Return (x, y) of the center of cell containing provided text 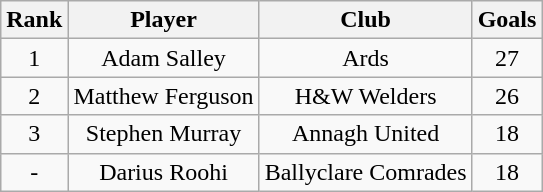
Club (366, 20)
Adam Salley (164, 58)
Annagh United (366, 134)
Goals (507, 20)
26 (507, 96)
H&W Welders (366, 96)
2 (34, 96)
3 (34, 134)
1 (34, 58)
Matthew Ferguson (164, 96)
- (34, 172)
27 (507, 58)
Stephen Murray (164, 134)
Player (164, 20)
Ards (366, 58)
Darius Roohi (164, 172)
Ballyclare Comrades (366, 172)
Rank (34, 20)
